Extract the (X, Y) coordinate from the center of the cell holding the provided text.  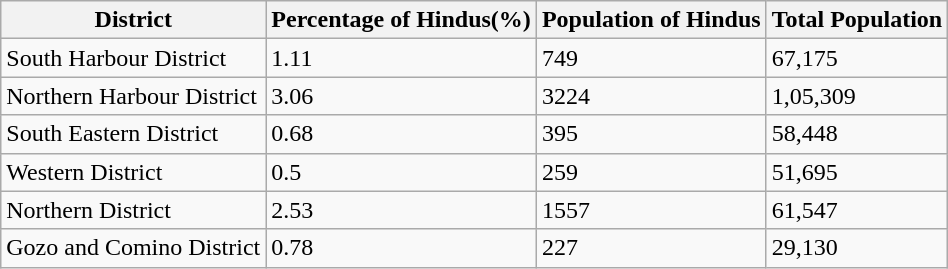
0.5 (402, 172)
Gozo and Comino District (134, 248)
Western District (134, 172)
0.68 (402, 134)
Total Population (857, 20)
0.78 (402, 248)
Percentage of Hindus(%) (402, 20)
259 (651, 172)
3224 (651, 96)
South Harbour District (134, 58)
1.11 (402, 58)
29,130 (857, 248)
Population of Hindus (651, 20)
1,05,309 (857, 96)
Northern District (134, 210)
58,448 (857, 134)
South Eastern District (134, 134)
227 (651, 248)
1557 (651, 210)
51,695 (857, 172)
67,175 (857, 58)
395 (651, 134)
Northern Harbour District (134, 96)
2.53 (402, 210)
3.06 (402, 96)
749 (651, 58)
61,547 (857, 210)
District (134, 20)
